Determine the (X, Y) coordinate at the center of the cell enclosing the given text.  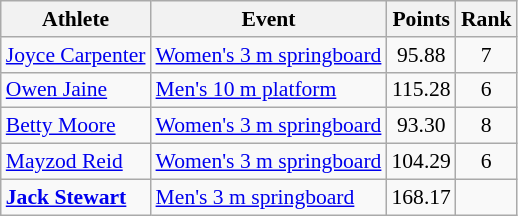
104.29 (420, 162)
Athlete (76, 19)
8 (486, 126)
93.30 (420, 126)
Jack Stewart (76, 197)
Points (420, 19)
115.28 (420, 90)
Rank (486, 19)
95.88 (420, 55)
Men's 10 m platform (269, 90)
Joyce Carpenter (76, 55)
Mayzod Reid (76, 162)
7 (486, 55)
Betty Moore (76, 126)
Owen Jaine (76, 90)
168.17 (420, 197)
Event (269, 19)
Men's 3 m springboard (269, 197)
